For the text-containing cell, return its midpoint in (x, y) coordinate format. 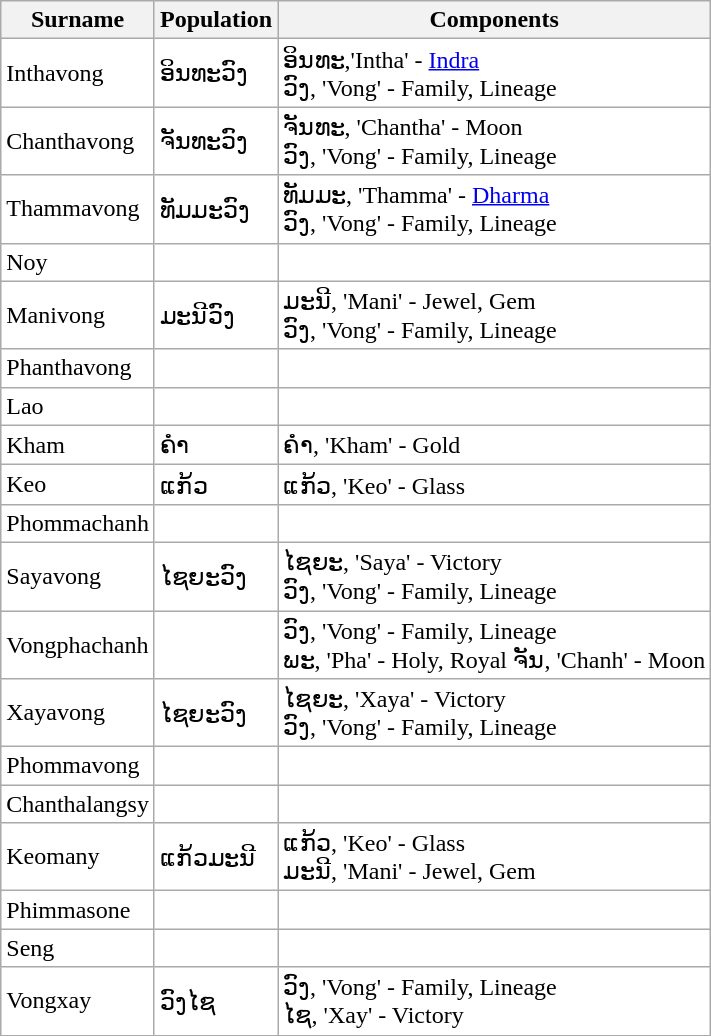
Vongphachanh (78, 644)
Xayavong (78, 713)
ອິນທະວົງ (216, 73)
Phanthavong (78, 368)
Phimmasone (78, 910)
Phommachanh (78, 523)
ທັມມະ, 'Thamma' - Dharmaວົງ, 'Vong' - Family, Lineage (494, 209)
ວົງໄຊ (216, 1001)
Chanthalangsy (78, 804)
ຈັນທະວົງ (216, 141)
Chanthavong (78, 141)
Noy (78, 262)
Keomany (78, 857)
ມະນີ, 'Mani' - Jewel, Gemວົງ, 'Vong' - Family, Lineage (494, 315)
Keo (78, 485)
Vongxay (78, 1001)
ຄຳ (216, 445)
ອິນທະ,'Intha' - Indraວົງ, 'Vong' - Family, Lineage (494, 73)
Surname (78, 20)
Population (216, 20)
ທັມມະວົງ (216, 209)
Thammavong (78, 209)
ແກ້ວ, 'Keo' - Glassມະນີ, 'Mani' - Jewel, Gem (494, 857)
Components (494, 20)
ແກ້ວ (216, 485)
Kham (78, 445)
ຄຳ, 'Kham' - Gold (494, 445)
Phommavong (78, 766)
ວົງ, 'Vong' - Family, Lineageໄຊ, 'Xay' - Victory (494, 1001)
Lao (78, 406)
Inthavong (78, 73)
ໄຊຍະ, 'Xaya' - Victoryວົງ, 'Vong' - Family, Lineage (494, 713)
ມະນີວົງ (216, 315)
Manivong (78, 315)
ແກ້ວມະນີ (216, 857)
ວົງ, 'Vong' - Family, Lineageພະ, 'Pha' - Holy, Royal ຈັນ, 'Chanh' - Moon (494, 644)
ໄຊຍະ, 'Saya' - Victoryວົງ, 'Vong' - Family, Lineage (494, 576)
ຈັນທະ, 'Chantha' - Moonວົງ, 'Vong' - Family, Lineage (494, 141)
ແກ້ວ, 'Keo' - Glass (494, 485)
Sayavong (78, 576)
Seng (78, 948)
